Return the (X, Y) coordinate for the center point of the cell that contains the specified text.  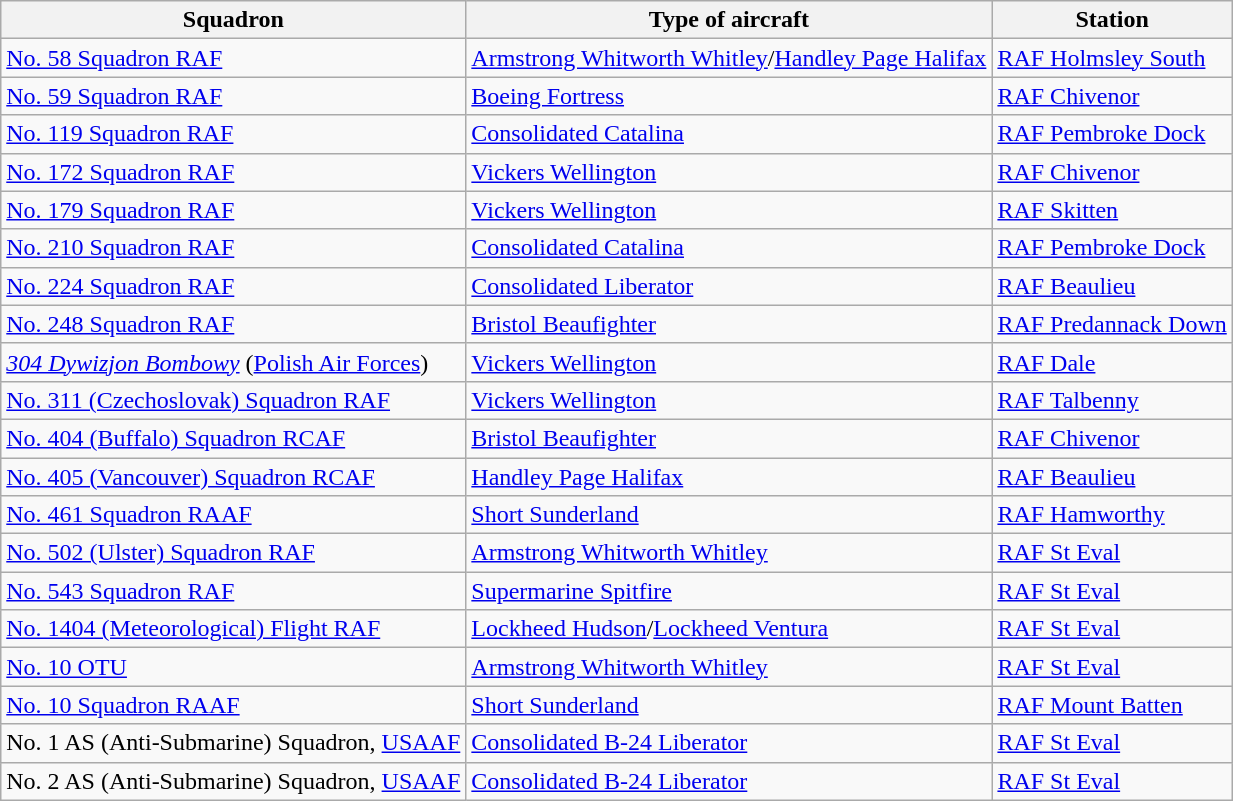
Consolidated Liberator (729, 286)
Supermarine Spitfire (729, 591)
No. 2 AS (Anti-Submarine) Squadron, USAAF (234, 781)
RAF Talbenny (1112, 400)
RAF Hamworthy (1112, 515)
Handley Page Halifax (729, 477)
Armstrong Whitworth Whitley/Handley Page Halifax (729, 58)
No. 224 Squadron RAF (234, 286)
RAF Mount Batten (1112, 705)
No. 405 (Vancouver) Squadron RCAF (234, 477)
No. 179 Squadron RAF (234, 210)
Lockheed Hudson/Lockheed Ventura (729, 629)
No. 10 OTU (234, 667)
No. 172 Squadron RAF (234, 172)
No. 502 (Ulster) Squadron RAF (234, 553)
RAF Holmsley South (1112, 58)
RAF Dale (1112, 362)
No. 10 Squadron RAAF (234, 705)
Station (1112, 20)
No. 119 Squadron RAF (234, 134)
Type of aircraft (729, 20)
No. 59 Squadron RAF (234, 96)
Boeing Fortress (729, 96)
No. 311 (Czechoslovak) Squadron RAF (234, 400)
No. 210 Squadron RAF (234, 248)
No. 58 Squadron RAF (234, 58)
No. 461 Squadron RAAF (234, 515)
No. 248 Squadron RAF (234, 324)
RAF Skitten (1112, 210)
No. 404 (Buffalo) Squadron RCAF (234, 438)
304 Dywizjon Bombowy (Polish Air Forces) (234, 362)
No. 1404 (Meteorological) Flight RAF (234, 629)
No. 543 Squadron RAF (234, 591)
RAF Predannack Down (1112, 324)
Squadron (234, 20)
No. 1 AS (Anti-Submarine) Squadron, USAAF (234, 743)
